Provide the (x, y) coordinate of the cell's center where the given text is located.  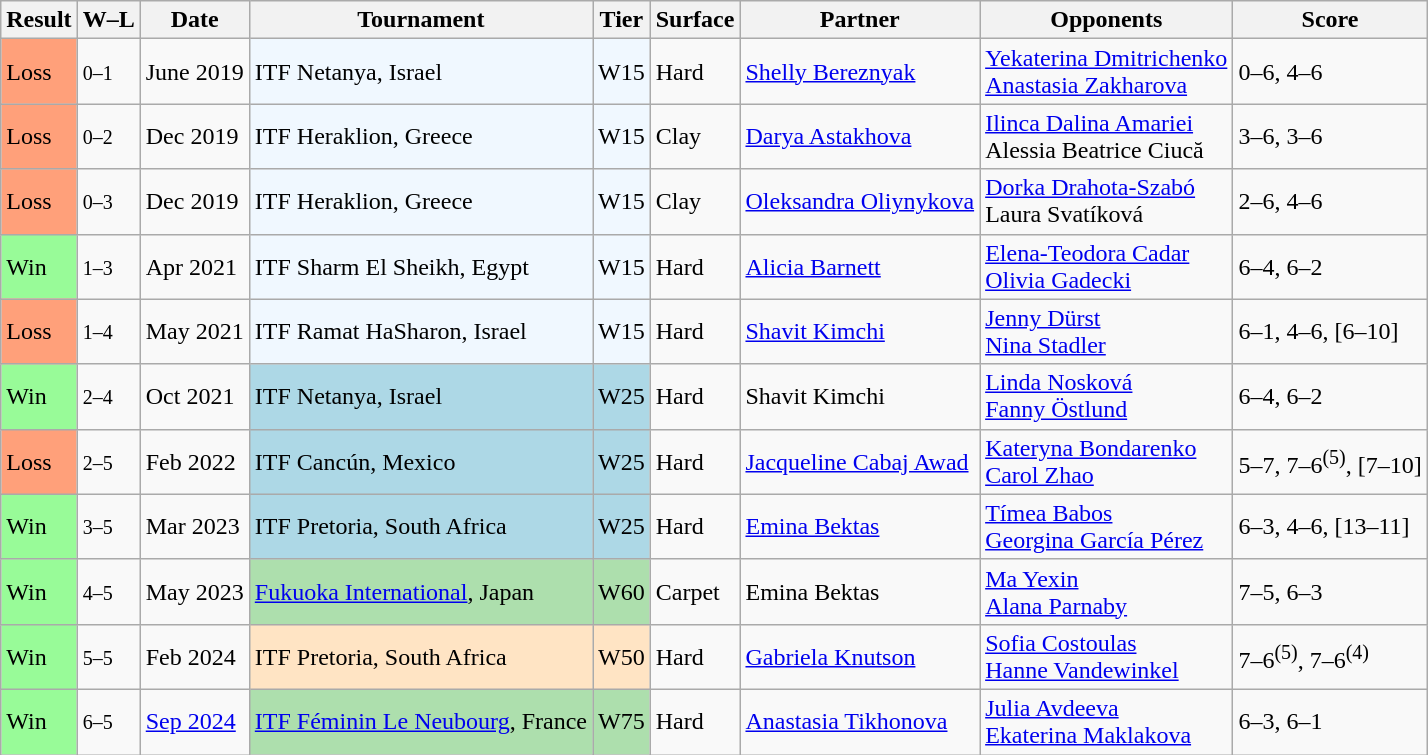
Partner (860, 20)
Tímea Babos Georgina García Pérez (1106, 526)
Anastasia Tikhonova (860, 722)
Shelly Bereznyak (860, 72)
7–5, 6–3 (1330, 592)
Elena-Teodora Cadar Olivia Gadecki (1106, 266)
Dorka Drahota-Szabó Laura Svatíková (1106, 202)
Gabriela Knutson (860, 656)
6–3, 4–6, [13–11] (1330, 526)
Feb 2024 (194, 656)
Score (1330, 20)
W75 (621, 722)
Opponents (1106, 20)
0–3 (108, 202)
Kateryna Bondarenko Carol Zhao (1106, 462)
1–4 (108, 332)
Sofia Costoulas Hanne Vandewinkel (1106, 656)
W50 (621, 656)
4–5 (108, 592)
Jacqueline Cabaj Awad (860, 462)
Oleksandra Oliynykova (860, 202)
6–1, 4–6, [6–10] (1330, 332)
W–L (108, 20)
0–6, 4–6 (1330, 72)
1–3 (108, 266)
Carpet (695, 592)
5–5 (108, 656)
0–2 (108, 136)
6–3, 6–1 (1330, 722)
Fukuoka International, Japan (420, 592)
Tier (621, 20)
Surface (695, 20)
Apr 2021 (194, 266)
Linda Nosková Fanny Östlund (1106, 396)
ITF Cancún, Mexico (420, 462)
June 2019 (194, 72)
May 2021 (194, 332)
2–5 (108, 462)
Yekaterina Dmitrichenko Anastasia Zakharova (1106, 72)
3–6, 3–6 (1330, 136)
5–7, 7–6(5), [7–10] (1330, 462)
W60 (621, 592)
Result (39, 20)
3–5 (108, 526)
Ilinca Dalina Amariei Alessia Beatrice Ciucă (1106, 136)
Oct 2021 (194, 396)
6–5 (108, 722)
Darya Astakhova (860, 136)
ITF Sharm El Sheikh, Egypt (420, 266)
Alicia Barnett (860, 266)
Jenny Dürst Nina Stadler (1106, 332)
Feb 2022 (194, 462)
Mar 2023 (194, 526)
Julia Avdeeva Ekaterina Maklakova (1106, 722)
ITF Ramat HaSharon, Israel (420, 332)
ITF Féminin Le Neubourg, France (420, 722)
2–4 (108, 396)
Ma Yexin Alana Parnaby (1106, 592)
Tournament (420, 20)
0–1 (108, 72)
Sep 2024 (194, 722)
May 2023 (194, 592)
7–6(5), 7–6(4) (1330, 656)
2–6, 4–6 (1330, 202)
Date (194, 20)
